Find where the given text appears and provide that cell's center as (X, Y) coordinate. 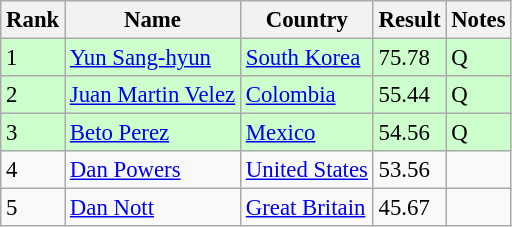
Yun Sang-hyun (153, 58)
55.44 (410, 95)
2 (33, 95)
Notes (478, 20)
Mexico (306, 133)
United States (306, 170)
Result (410, 20)
Dan Powers (153, 170)
Great Britain (306, 208)
75.78 (410, 58)
Juan Martin Velez (153, 95)
53.56 (410, 170)
Name (153, 20)
54.56 (410, 133)
4 (33, 170)
Colombia (306, 95)
1 (33, 58)
Country (306, 20)
3 (33, 133)
Beto Perez (153, 133)
Dan Nott (153, 208)
45.67 (410, 208)
Rank (33, 20)
South Korea (306, 58)
5 (33, 208)
